Search for the cell housing the specified text and yield its [X, Y] center coordinate. 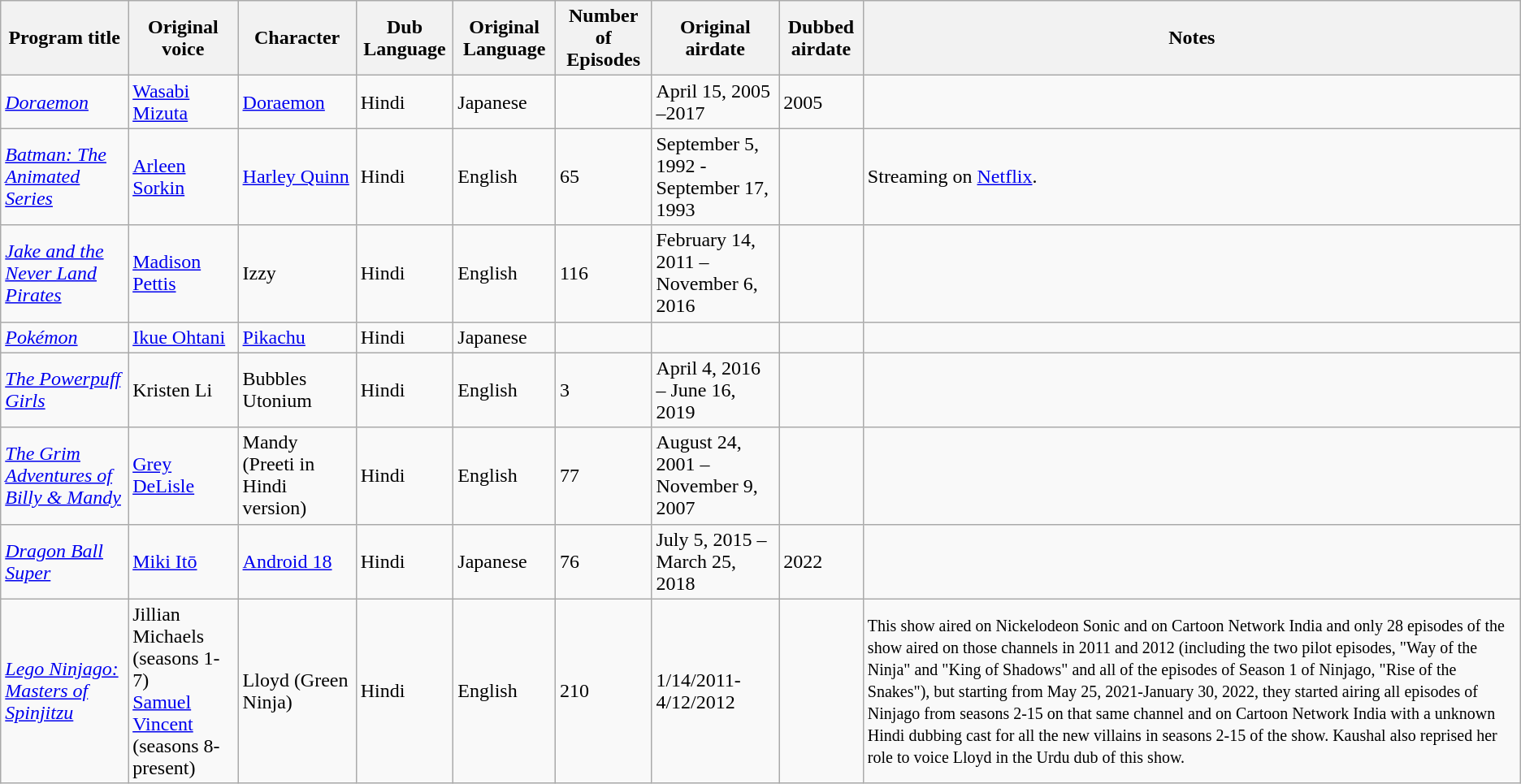
2022 [821, 561]
The Grim Adventures of Billy & Mandy [65, 476]
Lloyd (Green Ninja) [297, 691]
Kristen Li [184, 390]
3 [603, 390]
July 5, 2015 – March 25, 2018 [715, 561]
Dragon Ball Super [65, 561]
Original Language [505, 38]
Jake and the Never Land Pirates [65, 273]
Program title [65, 38]
Pokémon [65, 337]
210 [603, 691]
Original voice [184, 38]
Wasabi Mizuta [184, 102]
Number of Episodes [603, 38]
Streaming on Netflix. [1191, 177]
Izzy [297, 273]
Android 18 [297, 561]
116 [603, 273]
Grey DeLisle [184, 476]
77 [603, 476]
April 15, 2005 –2017 [715, 102]
Ikue Ohtani [184, 337]
Lego Ninjago: Masters of Spinjitzu [65, 691]
Pikachu [297, 337]
Dub Language [405, 38]
Original airdate [715, 38]
February 14, 2011 – November 6, 2016 [715, 273]
Madison Pettis [184, 273]
Batman: The Animated Series [65, 177]
Harley Quinn [297, 177]
August 24, 2001 – November 9, 2007 [715, 476]
76 [603, 561]
1/14/2011-4/12/2012 [715, 691]
Jillian Michaels (seasons 1-7)Samuel Vincent (seasons 8-present) [184, 691]
Dubbed airdate [821, 38]
Mandy (Preeti in Hindi version) [297, 476]
Notes [1191, 38]
The Powerpuff Girls [65, 390]
Character [297, 38]
2005 [821, 102]
65 [603, 177]
September 5, 1992 - September 17, 1993 [715, 177]
Bubbles Utonium [297, 390]
April 4, 2016 – June 16, 2019 [715, 390]
Miki Itō [184, 561]
Arleen Sorkin [184, 177]
